Locate the cell with the specified text and output its (x, y) center coordinate. 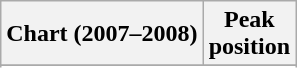
Chart (2007–2008) (102, 34)
Peakposition (249, 34)
